Return (X, Y) of the center of cell containing provided text 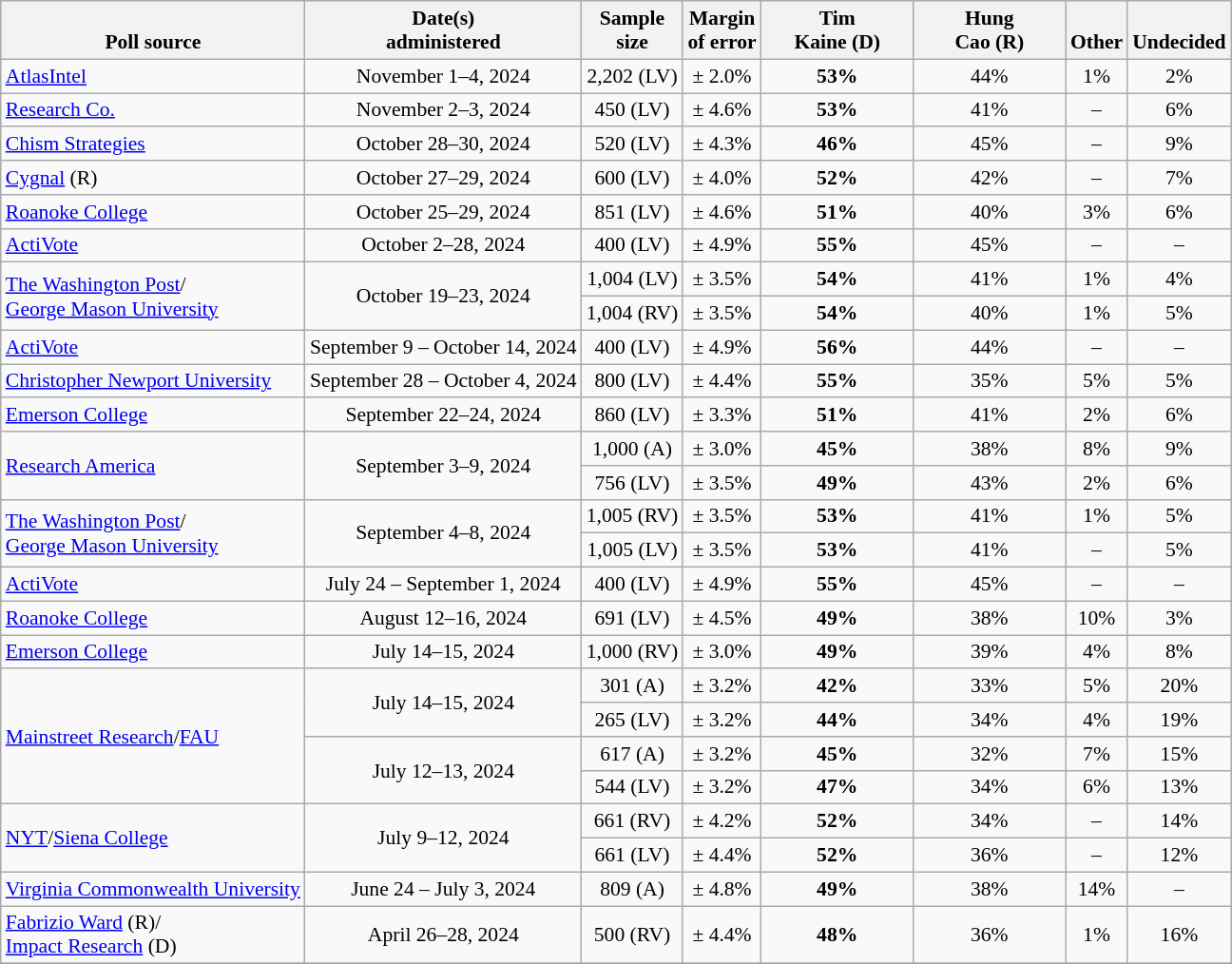
± 2.0% (722, 76)
48% (837, 935)
September 4–8, 2024 (443, 532)
544 (LV) (633, 787)
Marginof error (722, 30)
June 24 – July 3, 2024 (443, 889)
1,000 (RV) (633, 652)
Mainstreet Research/FAU (153, 737)
56% (837, 347)
TimKaine (D) (837, 30)
1,005 (RV) (633, 516)
September 28 – October 4, 2024 (443, 381)
43% (990, 483)
± 4.3% (722, 145)
661 (RV) (633, 821)
1,004 (LV) (633, 280)
Research America (153, 466)
1,004 (RV) (633, 314)
Virginia Commonwealth University (153, 889)
301 (A) (633, 686)
October 28–30, 2024 (443, 145)
Samplesize (633, 30)
691 (LV) (633, 618)
April 26–28, 2024 (443, 935)
39% (990, 652)
NYT/Siena College (153, 839)
October 2–28, 2024 (443, 245)
809 (A) (633, 889)
October 19–23, 2024 (443, 297)
Research Co. (153, 110)
Other (1097, 30)
Poll source (153, 30)
Undecided (1179, 30)
13% (1179, 787)
520 (LV) (633, 145)
450 (LV) (633, 110)
1,000 (A) (633, 449)
33% (990, 686)
756 (LV) (633, 483)
July 12–13, 2024 (443, 770)
± 4.5% (722, 618)
500 (RV) (633, 935)
2,202 (LV) (633, 76)
± 4.0% (722, 178)
November 1–4, 2024 (443, 76)
32% (990, 754)
± 4.2% (722, 821)
20% (1179, 686)
Cygnal (R) (153, 178)
47% (837, 787)
265 (LV) (633, 720)
617 (A) (633, 754)
16% (1179, 935)
July 9–12, 2024 (443, 839)
November 2–3, 2024 (443, 110)
800 (LV) (633, 381)
September 22–24, 2024 (443, 415)
Fabrizio Ward (R)/Impact Research (D) (153, 935)
July 24 – September 1, 2024 (443, 585)
600 (LV) (633, 178)
1,005 (LV) (633, 550)
August 12–16, 2024 (443, 618)
10% (1097, 618)
± 3.3% (722, 415)
15% (1179, 754)
46% (837, 145)
661 (LV) (633, 856)
860 (LV) (633, 415)
September 9 – October 14, 2024 (443, 347)
Christopher Newport University (153, 381)
HungCao (R) (990, 30)
September 3–9, 2024 (443, 466)
35% (990, 381)
± 4.8% (722, 889)
Date(s)administered (443, 30)
AtlasIntel (153, 76)
12% (1179, 856)
Chism Strategies (153, 145)
October 25–29, 2024 (443, 212)
19% (1179, 720)
851 (LV) (633, 212)
October 27–29, 2024 (443, 178)
